Return the (X, Y) coordinate for the center point of the cell that contains the specified text.  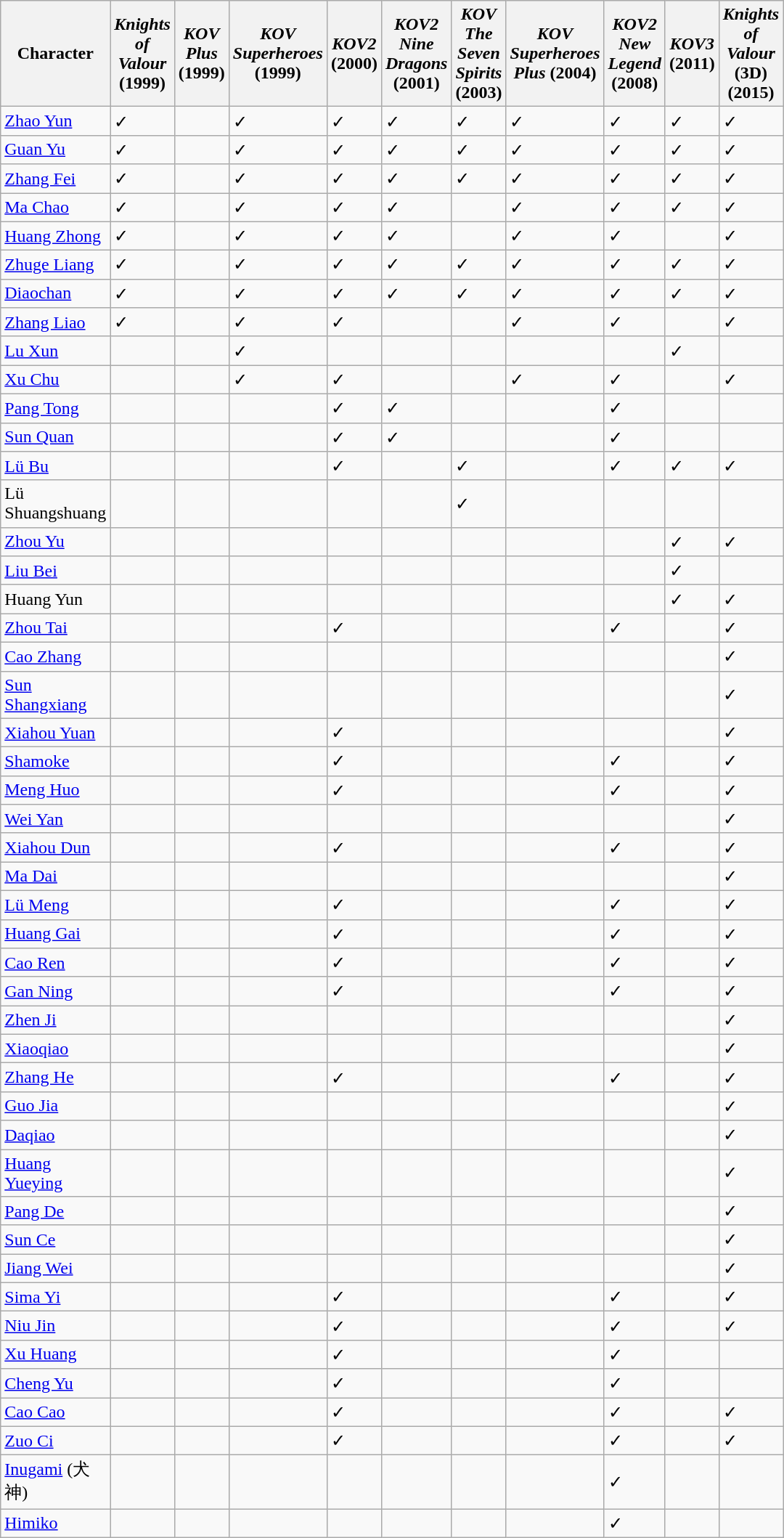
KOV2 Nine Dragons (2001) (416, 54)
Zhang Fei (55, 179)
Xu Huang (55, 1354)
Himiko (55, 1523)
KOV3 (2011) (692, 54)
Lu Xun (55, 351)
Zhuge Liang (55, 265)
Sun Shangxiang (55, 694)
Cao Cao (55, 1412)
KOV The Seven Spirits (2003) (479, 54)
KOV Superheroes (1999) (277, 54)
Lü Bu (55, 466)
Meng Huo (55, 790)
KOV Superheroes Plus (2004) (555, 54)
Cao Ren (55, 963)
Ma Chao (55, 208)
Wei Yan (55, 819)
Huang Gai (55, 934)
Cao Zhang (55, 656)
Knights of Valour (1999) (142, 54)
Xu Chu (55, 380)
Zhou Yu (55, 542)
Zhao Yun (55, 121)
Xiaoqiao (55, 1049)
Zhen Ji (55, 1020)
Guo Jia (55, 1106)
Jiang Wei (55, 1269)
Character (55, 54)
Cheng Yu (55, 1383)
Huang Yueying (55, 1172)
Xiahou Yuan (55, 733)
Lü Meng (55, 905)
Diaochan (55, 293)
Sima Yi (55, 1297)
Inugami (犬神) (55, 1482)
Zhou Tai (55, 628)
Sun Ce (55, 1240)
Knights of Valour (3D) (2015) (751, 54)
Lü Shuangshuang (55, 504)
Daqiao (55, 1135)
Zuo Ci (55, 1441)
KOV Plus (1999) (202, 54)
Gan Ning (55, 991)
Ma Dai (55, 876)
Huang Zhong (55, 236)
Niu Jin (55, 1326)
Zhang Liao (55, 322)
Zhang He (55, 1078)
Liu Bei (55, 571)
Sun Quan (55, 437)
Guan Yu (55, 150)
Xiahou Dun (55, 847)
Shamoke (55, 762)
KOV2 (2000) (354, 54)
KOV2 New Legend (2008) (634, 54)
Huang Yun (55, 599)
Pang De (55, 1211)
Pang Tong (55, 408)
